For the text-containing cell, return its midpoint in [x, y] coordinate format. 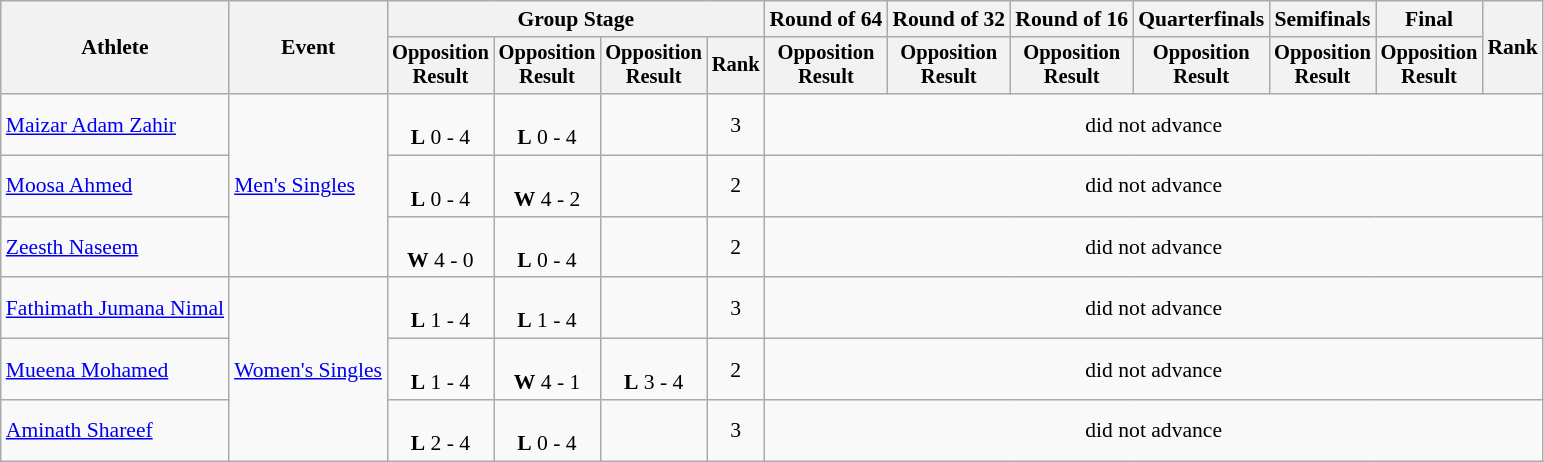
W 4 - 1 [548, 370]
Moosa Ahmed [115, 186]
Final [1430, 19]
Zeesth Naseem [115, 248]
Athlete [115, 48]
L 3 - 4 [654, 370]
Women's Singles [308, 370]
Round of 64 [826, 19]
Round of 32 [948, 19]
Quarterfinals [1201, 19]
Mueena Mohamed [115, 370]
Round of 16 [1072, 19]
W 4 - 0 [440, 248]
Men's Singles [308, 186]
Semifinals [1322, 19]
W 4 - 2 [548, 186]
Event [308, 48]
Aminath Shareef [115, 430]
Group Stage [576, 19]
L 2 - 4 [440, 430]
Fathimath Jumana Nimal [115, 308]
Maizar Adam Zahir [115, 124]
